Identify which cell holds the provided text, then report its [x, y] central coordinate. 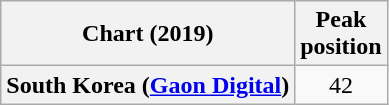
Chart (2019) [148, 34]
42 [341, 85]
South Korea (Gaon Digital) [148, 85]
Peakposition [341, 34]
